Search for the cell housing the specified text and yield its [x, y] center coordinate. 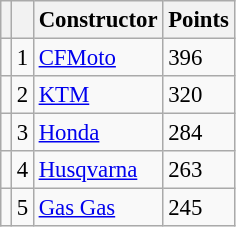
4 [22, 170]
263 [198, 170]
245 [198, 208]
396 [198, 58]
Constructor [98, 20]
284 [198, 133]
Gas Gas [98, 208]
CFMoto [98, 58]
Honda [98, 133]
320 [198, 95]
1 [22, 58]
Husqvarna [98, 170]
2 [22, 95]
5 [22, 208]
KTM [98, 95]
3 [22, 133]
Points [198, 20]
